Provide the [x, y] coordinate of the cell's center where the given text is located.  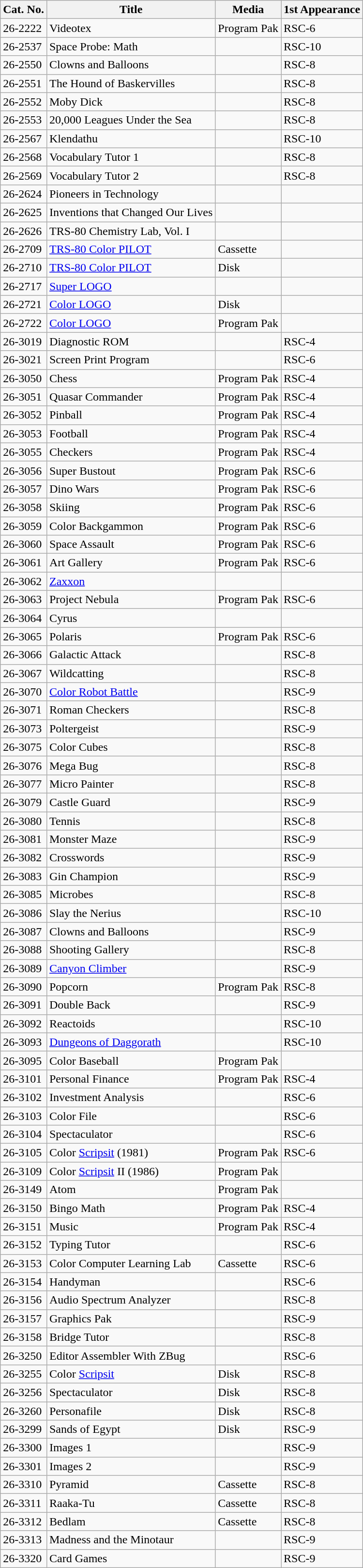
26-3091 [24, 1005]
Micro Painter [131, 784]
26-3156 [24, 1300]
Double Back [131, 1005]
26-3063 [24, 600]
26-3083 [24, 876]
26-3310 [24, 1485]
26-3077 [24, 784]
26-2625 [24, 212]
Bedlam [131, 1521]
Cyrus [131, 618]
Super Bustout [131, 470]
Inventions that Changed Our Lives [131, 212]
Football [131, 434]
26-3151 [24, 1226]
26-3311 [24, 1503]
Videotex [131, 28]
Zaxxon [131, 581]
Investment Analysis [131, 1097]
Chess [131, 378]
Klendathu [131, 139]
26-3019 [24, 342]
Roman Checkers [131, 710]
26-3088 [24, 950]
26-2709 [24, 249]
26-3320 [24, 1558]
Gin Champion [131, 876]
26-3101 [24, 1079]
26-3066 [24, 655]
1st Appearance [322, 10]
26-2568 [24, 157]
26-2624 [24, 194]
26-3079 [24, 802]
26-3255 [24, 1374]
26-3312 [24, 1521]
26-3301 [24, 1466]
Bridge Tutor [131, 1337]
Sands of Egypt [131, 1429]
26-3299 [24, 1429]
26-3092 [24, 1024]
Bingo Math [131, 1208]
Shooting Gallery [131, 950]
Graphics Pak [131, 1319]
Project Nebula [131, 600]
26-3053 [24, 434]
26-3021 [24, 360]
Color File [131, 1116]
Diagnostic ROM [131, 342]
Color Computer Learning Lab [131, 1263]
Galactic Attack [131, 655]
20,000 Leagues Under the Sea [131, 120]
26-3087 [24, 931]
26-3256 [24, 1392]
Moby Dick [131, 102]
26-3051 [24, 397]
26-3102 [24, 1097]
26-2569 [24, 175]
26-2626 [24, 231]
26-3158 [24, 1337]
The Hound of Baskervilles [131, 83]
Editor Assembler With ZBug [131, 1355]
Cat. No. [24, 10]
Quasar Commander [131, 397]
26-2721 [24, 305]
Art Gallery [131, 563]
Screen Print Program [131, 360]
Monster Maze [131, 839]
Popcorn [131, 987]
Typing Tutor [131, 1245]
Skiing [131, 507]
26-3067 [24, 673]
26-3250 [24, 1355]
Color Cubes [131, 747]
Images 2 [131, 1466]
26-3086 [24, 913]
26-3104 [24, 1134]
Raaka-Tu [131, 1503]
26-3154 [24, 1282]
Space Assault [131, 544]
Music [131, 1226]
Media [248, 10]
Vocabulary Tutor 2 [131, 175]
Super LOGO [131, 286]
Canyon Climber [131, 968]
Handyman [131, 1282]
Images 1 [131, 1448]
26-3090 [24, 987]
26-2551 [24, 83]
26-3052 [24, 415]
26-3300 [24, 1448]
Color Backgammon [131, 526]
Color Scripsit II (1986) [131, 1171]
Tennis [131, 821]
26-3062 [24, 581]
Title [131, 10]
26-2717 [24, 286]
Poltergeist [131, 729]
26-2710 [24, 268]
26-3093 [24, 1042]
26-3082 [24, 858]
Color Robot Battle [131, 692]
26-3260 [24, 1411]
Audio Spectrum Analyzer [131, 1300]
26-3149 [24, 1190]
26-3313 [24, 1540]
Pyramid [131, 1485]
Dungeons of Daggorath [131, 1042]
26-3080 [24, 821]
26-2567 [24, 139]
Wildcatting [131, 673]
Personal Finance [131, 1079]
Reactoids [131, 1024]
26-3081 [24, 839]
26-3058 [24, 507]
Crosswords [131, 858]
26-2722 [24, 323]
26-3073 [24, 729]
26-3061 [24, 563]
26-3150 [24, 1208]
Dino Wars [131, 489]
26-3157 [24, 1319]
Card Games [131, 1558]
26-3071 [24, 710]
26-3064 [24, 618]
Checkers [131, 452]
Personafile [131, 1411]
Atom [131, 1190]
26-2552 [24, 102]
26-3056 [24, 470]
Color Scripsit (1981) [131, 1153]
Pioneers in Technology [131, 194]
26-3075 [24, 747]
26-3095 [24, 1060]
Pinball [131, 415]
26-3050 [24, 378]
26-3057 [24, 489]
26-2537 [24, 47]
26-3152 [24, 1245]
26-3060 [24, 544]
Microbes [131, 895]
Castle Guard [131, 802]
26-3076 [24, 765]
TRS-80 Chemistry Lab, Vol. I [131, 231]
Mega Bug [131, 765]
26-3109 [24, 1171]
26-3105 [24, 1153]
26-3055 [24, 452]
Polaris [131, 637]
26-3089 [24, 968]
26-2222 [24, 28]
26-2553 [24, 120]
26-3085 [24, 895]
26-2550 [24, 65]
Color Scripsit [131, 1374]
26-3103 [24, 1116]
Space Probe: Math [131, 47]
Vocabulary Tutor 1 [131, 157]
26-3059 [24, 526]
26-3070 [24, 692]
Color Baseball [131, 1060]
Madness and the Minotaur [131, 1540]
Slay the Nerius [131, 913]
26-3153 [24, 1263]
26-3065 [24, 637]
